Pinpoint the cell where the given text exists, returning its (x, y) midpoint coordinate. 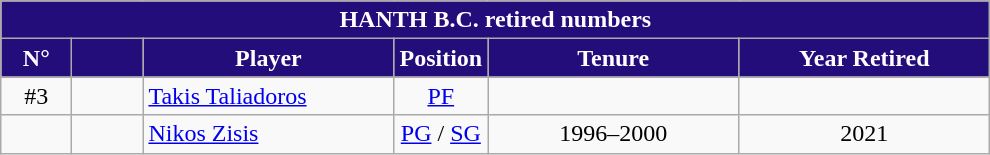
1996–2000 (614, 134)
Position (441, 58)
N° (36, 58)
2021 (864, 134)
#3 (36, 96)
HANTH B.C. retired numbers (496, 20)
Tenure (614, 58)
Player (268, 58)
PF (441, 96)
Nikos Zisis (268, 134)
PG / SG (441, 134)
Takis Taliadoros (268, 96)
Year Retired (864, 58)
